Identify which cell holds the provided text, then report its [x, y] central coordinate. 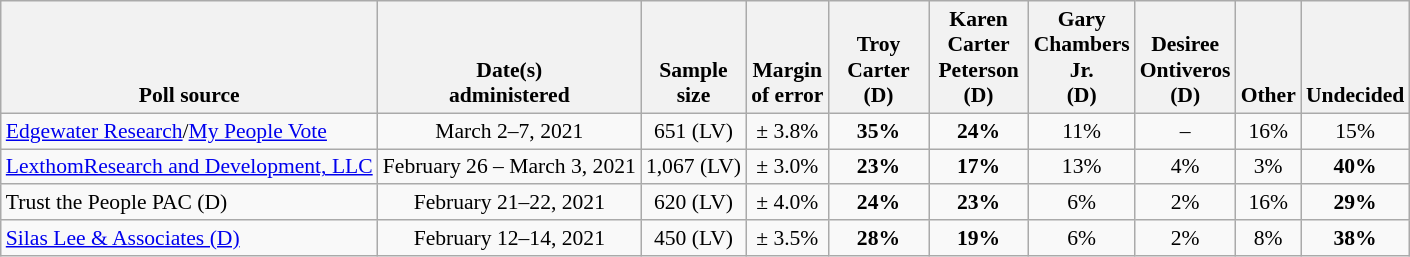
19% [978, 238]
February 21–22, 2021 [510, 203]
Edgewater Research/My People Vote [190, 131]
Trust the People PAC (D) [190, 203]
40% [1355, 167]
February 12–14, 2021 [510, 238]
29% [1355, 203]
± 4.0% [787, 203]
March 2–7, 2021 [510, 131]
28% [878, 238]
GaryChambersJr.(D) [1082, 57]
1,067 (LV) [694, 167]
38% [1355, 238]
3% [1268, 167]
11% [1082, 131]
620 (LV) [694, 203]
– [1186, 131]
Date(s)administered [510, 57]
Other [1268, 57]
Marginof error [787, 57]
TroyCarter(D) [878, 57]
DesireeOntiveros(D) [1186, 57]
± 3.5% [787, 238]
Samplesize [694, 57]
17% [978, 167]
8% [1268, 238]
February 26 – March 3, 2021 [510, 167]
651 (LV) [694, 131]
35% [878, 131]
Poll source [190, 57]
4% [1186, 167]
KarenCarterPeterson(D) [978, 57]
± 3.0% [787, 167]
Undecided [1355, 57]
Silas Lee & Associates (D) [190, 238]
± 3.8% [787, 131]
13% [1082, 167]
15% [1355, 131]
450 (LV) [694, 238]
LexthomResearch and Development, LLC [190, 167]
